Locate the cell with the specified text and output its (x, y) center coordinate. 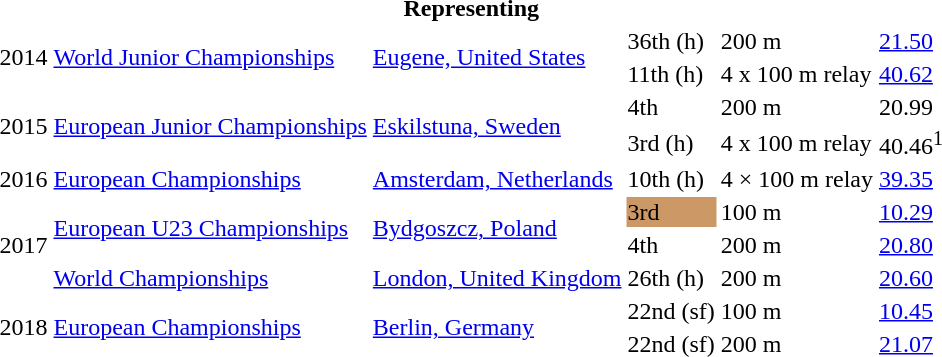
26th (h) (671, 278)
Eugene, United States (497, 58)
10th (h) (671, 179)
3rd (671, 212)
22nd (sf) (671, 311)
11th (h) (671, 74)
Amsterdam, Netherlands (497, 179)
World Championships (210, 278)
3rd (h) (671, 143)
European Junior Championships (210, 126)
European U23 Championships (210, 228)
European Championships (210, 179)
World Junior Championships (210, 58)
36th (h) (671, 41)
Eskilstuna, Sweden (497, 126)
Bydgoszcz, Poland (497, 228)
London, United Kingdom (497, 278)
4 × 100 m relay (796, 179)
